Return (x, y) of the center of cell containing provided text 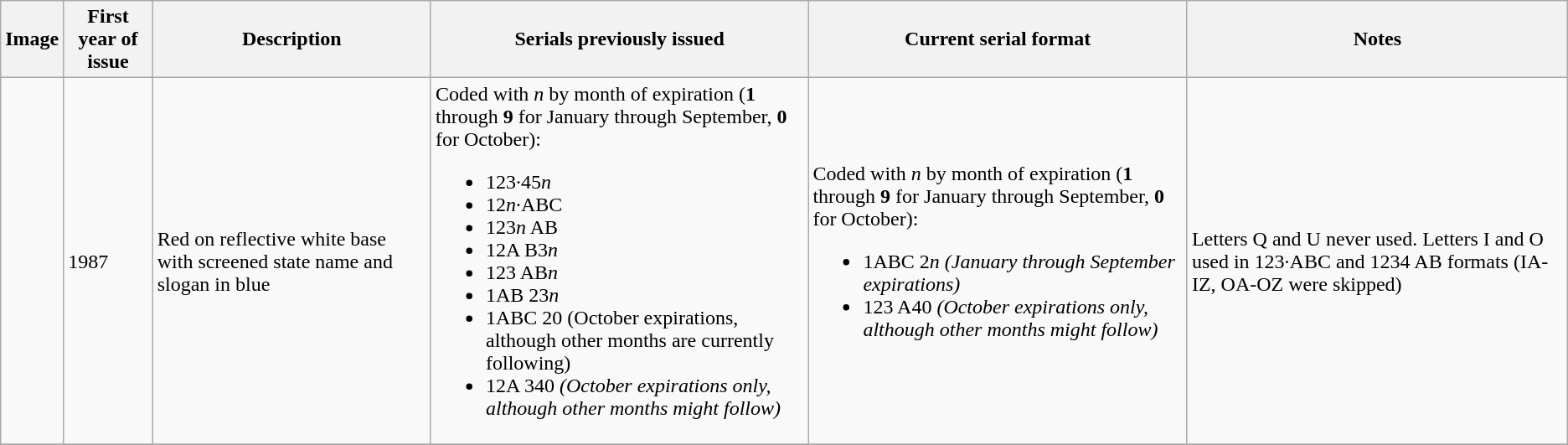
Serials previously issued (619, 39)
Red on reflective white base with screened state name and slogan in blue (291, 261)
First year of issue (108, 39)
Notes (1377, 39)
1987 (108, 261)
Letters Q and U never used. Letters I and O used in 123·ABC and 1234 AB formats (IA-IZ, OA-OZ were skipped) (1377, 261)
Current serial format (998, 39)
Image (32, 39)
Description (291, 39)
